Pinpoint the cell where the given text exists, returning its [x, y] midpoint coordinate. 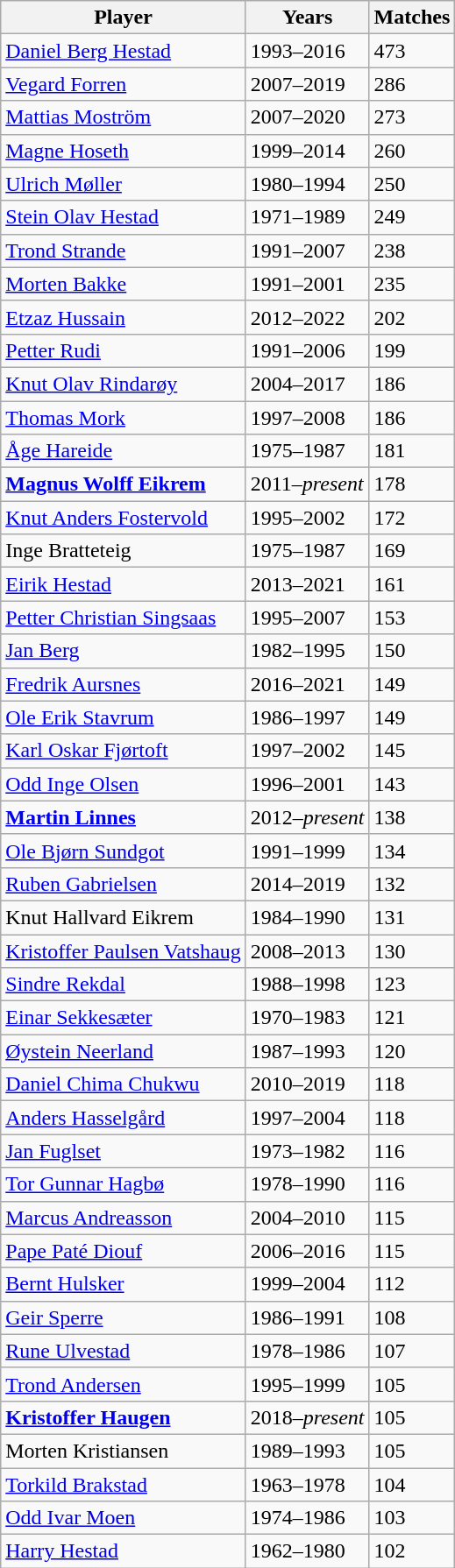
2011–present [307, 484]
121 [412, 1018]
Kristoffer Haugen [123, 1417]
131 [412, 917]
1986–1997 [307, 717]
1982–1995 [307, 651]
Jan Fuglset [123, 1151]
Stein Olav Hestad [123, 217]
Geir Sperre [123, 1317]
2007–2019 [307, 84]
Morten Kristiansen [123, 1451]
2004–2017 [307, 384]
1971–1989 [307, 217]
107 [412, 1351]
Trond Andersen [123, 1384]
2006–2016 [307, 1251]
238 [412, 251]
104 [412, 1485]
Sindre Rekdal [123, 985]
1978–1986 [307, 1351]
Kristoffer Paulsen Vatshaug [123, 950]
1986–1991 [307, 1317]
Åge Hareide [123, 451]
Trond Strande [123, 251]
138 [412, 817]
Odd Ivar Moen [123, 1518]
235 [412, 284]
Player [123, 18]
260 [412, 151]
1995–1999 [307, 1384]
1962–1980 [307, 1551]
Knut Olav Rindarøy [123, 384]
Einar Sekkesæter [123, 1018]
199 [412, 350]
123 [412, 985]
1991–2006 [307, 350]
Mattias Moström [123, 117]
103 [412, 1518]
1980–1994 [307, 184]
Martin Linnes [123, 817]
Fredrik Aursnes [123, 684]
153 [412, 618]
1995–2002 [307, 518]
181 [412, 451]
134 [412, 851]
1984–1990 [307, 917]
Ulrich Møller [123, 184]
1988–1998 [307, 985]
102 [412, 1551]
Torkild Brakstad [123, 1485]
172 [412, 518]
Inge Bratteteig [123, 551]
2008–2013 [307, 950]
Rune Ulvestad [123, 1351]
1997–2008 [307, 418]
Vegard Forren [123, 84]
1978–1990 [307, 1184]
Tor Gunnar Hagbø [123, 1184]
250 [412, 184]
130 [412, 950]
1987–1993 [307, 1051]
120 [412, 1051]
1963–1978 [307, 1485]
Petter Rudi [123, 350]
Daniel Berg Hestad [123, 51]
Karl Oskar Fjørtoft [123, 751]
1974–1986 [307, 1518]
1989–1993 [307, 1451]
169 [412, 551]
1995–2007 [307, 618]
108 [412, 1317]
Daniel Chima Chukwu [123, 1084]
Matches [412, 18]
150 [412, 651]
1973–1982 [307, 1151]
Ruben Gabrielsen [123, 884]
Odd Inge Olsen [123, 784]
Marcus Andreasson [123, 1218]
Ole Erik Stavrum [123, 717]
1996–2001 [307, 784]
1999–2014 [307, 151]
473 [412, 51]
Knut Hallvard Eikrem [123, 917]
1999–2004 [307, 1284]
2012–present [307, 817]
273 [412, 117]
Morten Bakke [123, 284]
2016–2021 [307, 684]
249 [412, 217]
Years [307, 18]
143 [412, 784]
161 [412, 584]
2013–2021 [307, 584]
1993–2016 [307, 51]
112 [412, 1284]
1997–2004 [307, 1118]
2007–2020 [307, 117]
178 [412, 484]
Magne Hoseth [123, 151]
2014–2019 [307, 884]
1991–1999 [307, 851]
Knut Anders Fostervold [123, 518]
202 [412, 317]
Bernt Hulsker [123, 1284]
132 [412, 884]
Pape Paté Diouf [123, 1251]
1991–2001 [307, 284]
145 [412, 751]
2010–2019 [307, 1084]
Ole Bjørn Sundgot [123, 851]
Petter Christian Singsaas [123, 618]
1991–2007 [307, 251]
2018–present [307, 1417]
1997–2002 [307, 751]
2004–2010 [307, 1218]
Øystein Neerland [123, 1051]
286 [412, 84]
2012–2022 [307, 317]
Harry Hestad [123, 1551]
Etzaz Hussain [123, 317]
1970–1983 [307, 1018]
Eirik Hestad [123, 584]
Magnus Wolff Eikrem [123, 484]
Anders Hasselgård [123, 1118]
Thomas Mork [123, 418]
Jan Berg [123, 651]
